Pinpoint the cell where the given text exists, returning its [X, Y] midpoint coordinate. 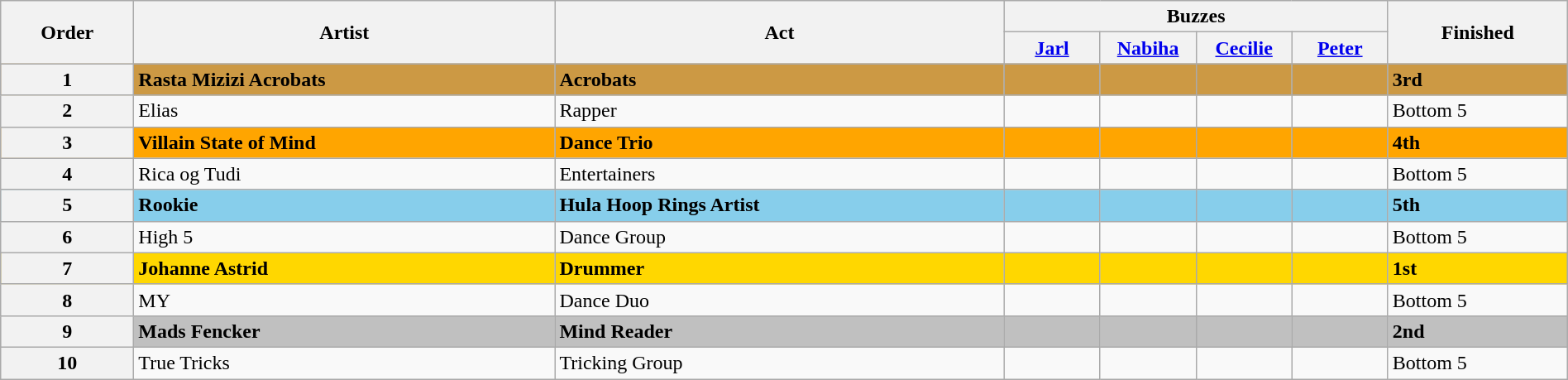
Hula Hoop Rings Artist [779, 205]
4th [1477, 142]
Villain State of Mind [344, 142]
2 [68, 111]
5th [1477, 205]
9 [68, 331]
Buzzes [1196, 17]
Tricking Group [779, 363]
True Tricks [344, 363]
Johanne Astrid [344, 268]
4 [68, 174]
High 5 [344, 237]
Rapper [779, 111]
5 [68, 205]
Rookie [344, 205]
Rica og Tudi [344, 174]
Dance Trio [779, 142]
Act [779, 32]
1 [68, 79]
Elias [344, 111]
Order [68, 32]
Mind Reader [779, 331]
Dance Duo [779, 300]
Jarl [1052, 48]
Finished [1477, 32]
7 [68, 268]
6 [68, 237]
10 [68, 363]
Peter [1340, 48]
Mads Fencker [344, 331]
Drummer [779, 268]
Entertainers [779, 174]
3 [68, 142]
MY [344, 300]
Acrobats [779, 79]
Cecilie [1244, 48]
1st [1477, 268]
Rasta Mizizi Acrobats [344, 79]
3rd [1477, 79]
2nd [1477, 331]
8 [68, 300]
Nabiha [1148, 48]
Artist [344, 32]
Dance Group [779, 237]
